Return (x, y) of the center of cell containing provided text 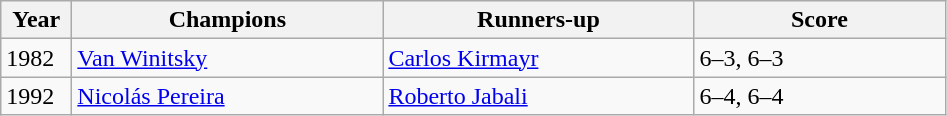
Runners-up (538, 20)
Nicolás Pereira (228, 96)
1992 (36, 96)
1982 (36, 58)
Roberto Jabali (538, 96)
Champions (228, 20)
Carlos Kirmayr (538, 58)
Year (36, 20)
Van Winitsky (228, 58)
6–4, 6–4 (820, 96)
Score (820, 20)
6–3, 6–3 (820, 58)
